Capture the cell that displays the provided text and extract its (x, y) central coordinate. 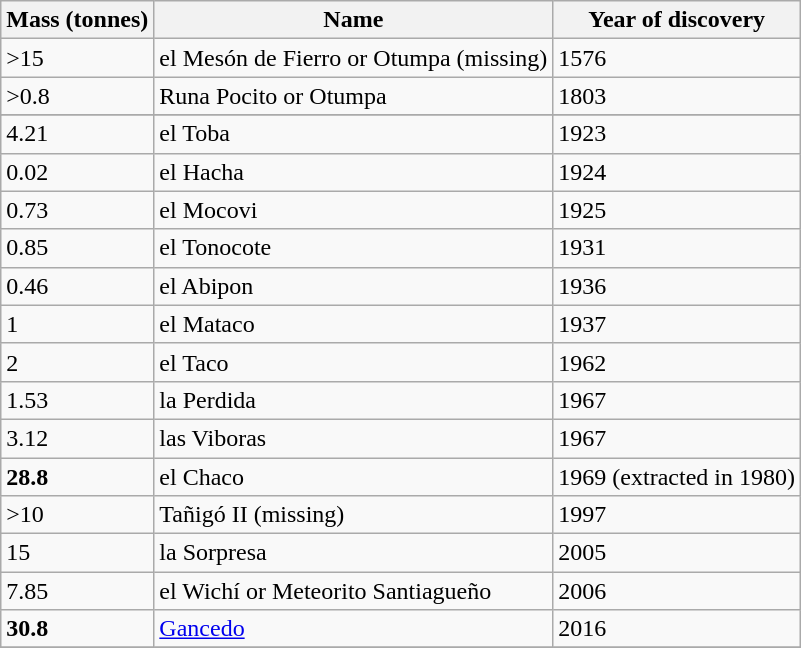
1937 (677, 324)
Year of discovery (677, 20)
Runa Pocito or Otumpa (354, 96)
0.73 (78, 210)
>10 (78, 515)
1.53 (78, 400)
Mass (tonnes) (78, 20)
0.85 (78, 248)
1969 (extracted in 1980) (677, 477)
el Abipon (354, 286)
las Viboras (354, 438)
2006 (677, 591)
el Wichí or Meteorito Santiagueño (354, 591)
el Toba (354, 134)
el Hacha (354, 172)
1576 (677, 58)
1923 (677, 134)
1803 (677, 96)
el Chaco (354, 477)
3.12 (78, 438)
la Perdida (354, 400)
1931 (677, 248)
el Mocovi (354, 210)
1936 (677, 286)
1997 (677, 515)
1925 (677, 210)
30.8 (78, 629)
2016 (677, 629)
el Mesón de Fierro or Otumpa (missing) (354, 58)
Name (354, 20)
4.21 (78, 134)
>0.8 (78, 96)
el Mataco (354, 324)
el Tonocote (354, 248)
1 (78, 324)
2005 (677, 553)
la Sorpresa (354, 553)
Gancedo (354, 629)
Tañigó II (missing) (354, 515)
1962 (677, 362)
28.8 (78, 477)
15 (78, 553)
>15 (78, 58)
el Taco (354, 362)
0.46 (78, 286)
2 (78, 362)
7.85 (78, 591)
1924 (677, 172)
0.02 (78, 172)
